Find where the given text appears and provide that cell's center as (X, Y) coordinate. 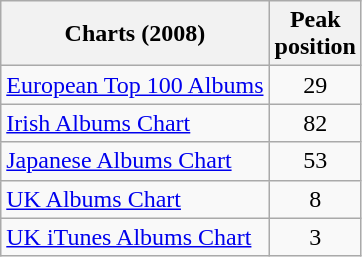
European Top 100 Albums (135, 85)
82 (315, 123)
Irish Albums Chart (135, 123)
8 (315, 199)
UK Albums Chart (135, 199)
53 (315, 161)
29 (315, 85)
3 (315, 237)
UK iTunes Albums Chart (135, 237)
Peakposition (315, 34)
Japanese Albums Chart (135, 161)
Charts (2008) (135, 34)
